Provide the (X, Y) coordinate of the cell's center where the given text is located.  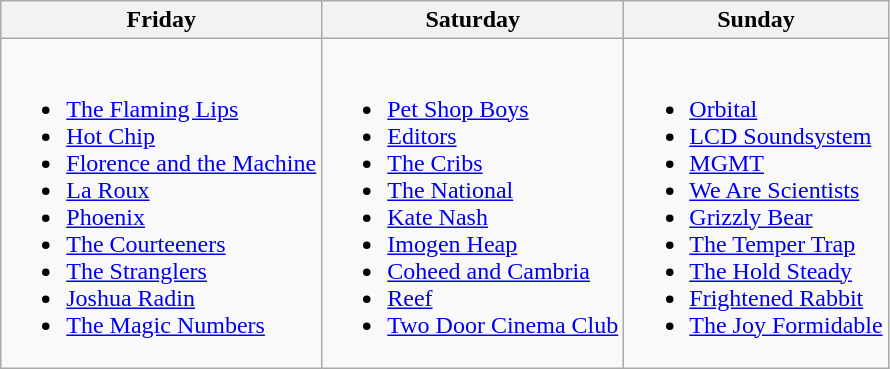
Pet Shop BoysEditorsThe CribsThe NationalKate NashImogen HeapCoheed and CambriaReefTwo Door Cinema Club (473, 204)
Friday (162, 20)
The Flaming LipsHot ChipFlorence and the MachineLa RouxPhoenixThe CourteenersThe StranglersJoshua RadinThe Magic Numbers (162, 204)
OrbitalLCD SoundsystemMGMTWe Are ScientistsGrizzly BearThe Temper TrapThe Hold SteadyFrightened RabbitThe Joy Formidable (756, 204)
Saturday (473, 20)
Sunday (756, 20)
